Find where the given text appears and provide that cell's center as (X, Y) coordinate. 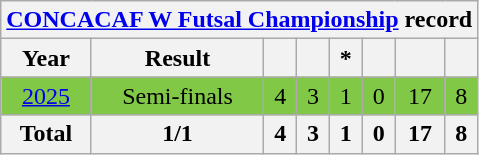
CONCACAF W Futsal Championship record (240, 20)
1/1 (178, 134)
* (346, 58)
2025 (46, 96)
Year (46, 58)
Semi-finals (178, 96)
Total (46, 134)
Result (178, 58)
